Provide the (X, Y) coordinate of the cell's center where the given text is located.  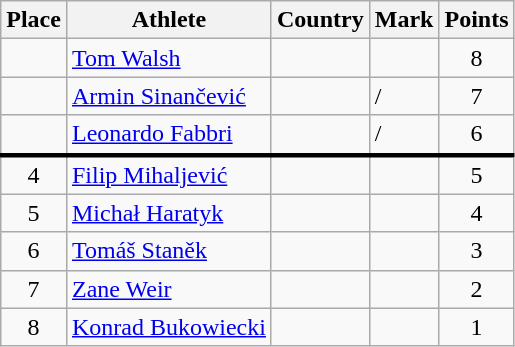
Place (34, 20)
Michał Haratyk (168, 213)
Konrad Bukowiecki (168, 327)
1 (476, 327)
Filip Mihaljević (168, 174)
Tomáš Staněk (168, 251)
2 (476, 289)
Athlete (168, 20)
Mark (404, 20)
Leonardo Fabbri (168, 135)
Tom Walsh (168, 58)
Country (320, 20)
Armin Sinančević (168, 96)
3 (476, 251)
Zane Weir (168, 289)
Points (476, 20)
